Output the [X, Y] coordinate of the center of the cell containing the given text.  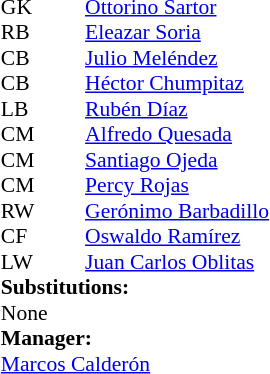
Juan Carlos Oblitas [177, 262]
Héctor Chumpitaz [177, 83]
Oswaldo Ramírez [177, 237]
Gerónimo Barbadillo [177, 211]
None [24, 313]
Eleazar Soria [177, 33]
Percy Rojas [177, 185]
CF [24, 237]
Manager: [135, 339]
RW [24, 211]
Santiago Ojeda [177, 160]
RB [24, 33]
Substitutions: [135, 287]
Julio Meléndez [177, 58]
LW [24, 262]
LB [24, 109]
Alfredo Quesada [177, 135]
Rubén Díaz [177, 109]
